Output the (x, y) coordinate of the center of the cell containing the given text.  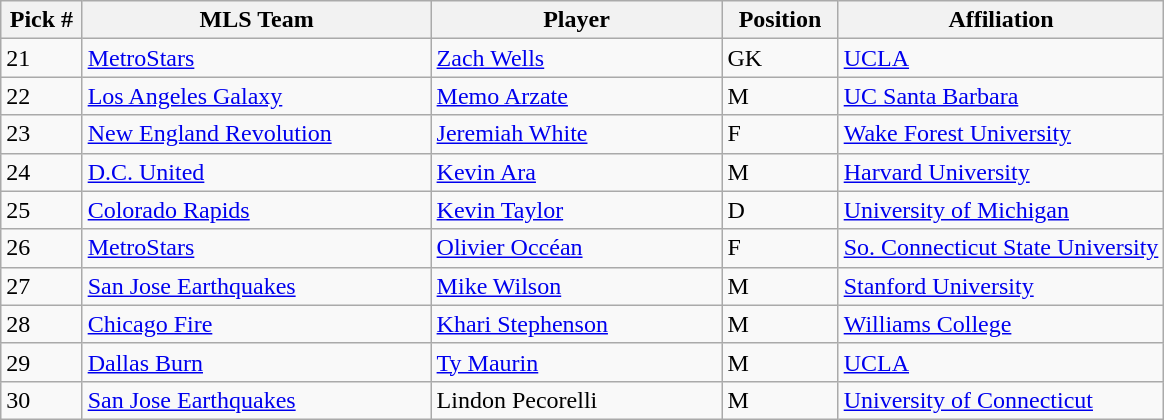
Williams College (1001, 324)
Los Angeles Galaxy (256, 96)
28 (42, 324)
University of Michigan (1001, 210)
MLS Team (256, 20)
Kevin Taylor (576, 210)
University of Connecticut (1001, 400)
Jeremiah White (576, 134)
D.C. United (256, 172)
26 (42, 248)
Olivier Occéan (576, 248)
Chicago Fire (256, 324)
So. Connecticut State University (1001, 248)
Harvard University (1001, 172)
Affiliation (1001, 20)
Colorado Rapids (256, 210)
Lindon Pecorelli (576, 400)
Stanford University (1001, 286)
Ty Maurin (576, 362)
25 (42, 210)
22 (42, 96)
Dallas Burn (256, 362)
Kevin Ara (576, 172)
UC Santa Barbara (1001, 96)
GK (780, 58)
Wake Forest University (1001, 134)
Pick # (42, 20)
New England Revolution (256, 134)
Player (576, 20)
Mike Wilson (576, 286)
21 (42, 58)
D (780, 210)
Memo Arzate (576, 96)
30 (42, 400)
Khari Stephenson (576, 324)
29 (42, 362)
23 (42, 134)
Zach Wells (576, 58)
Position (780, 20)
24 (42, 172)
27 (42, 286)
